Determine the [x, y] coordinate at the center of the cell enclosing the given text.  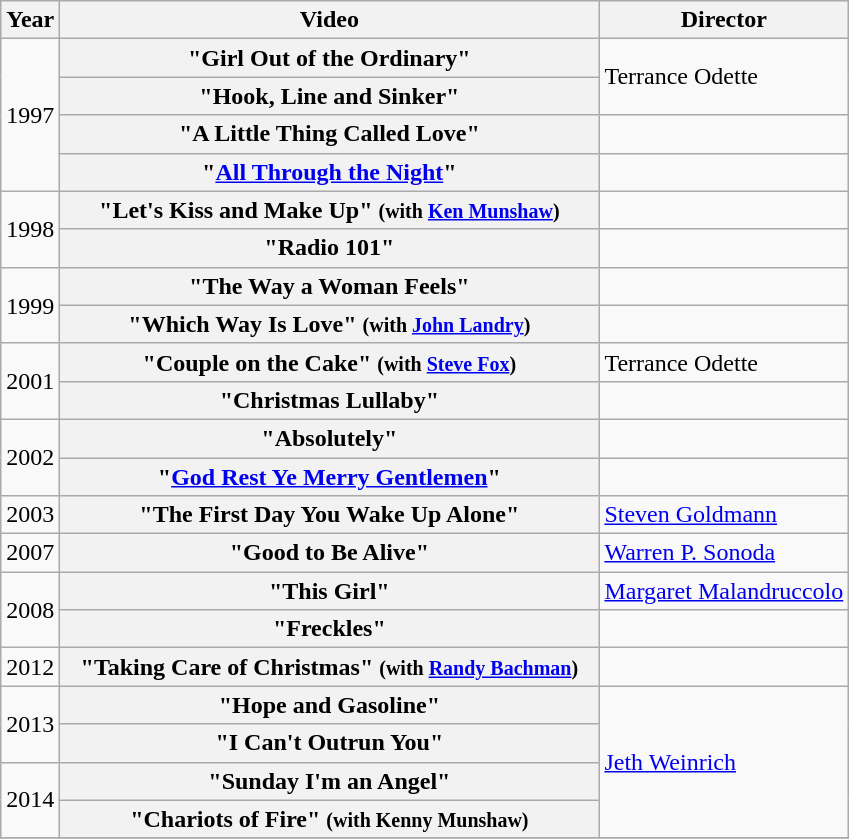
Director [724, 20]
"I Can't Outrun You" [330, 743]
"Christmas Lullaby" [330, 400]
2003 [30, 515]
Steven Goldmann [724, 515]
"Freckles" [330, 629]
"The First Day You Wake Up Alone" [330, 515]
"Which Way Is Love" (with John Landry) [330, 324]
"Hope and Gasoline" [330, 705]
"Couple on the Cake" (with Steve Fox) [330, 362]
"Radio 101" [330, 248]
Year [30, 20]
"Chariots of Fire" (with Kenny Munshaw) [330, 819]
2002 [30, 457]
2014 [30, 800]
Jeth Weinrich [724, 762]
1997 [30, 115]
"Sunday I'm an Angel" [330, 781]
"Let's Kiss and Make Up" (with Ken Munshaw) [330, 210]
1999 [30, 305]
2001 [30, 381]
2007 [30, 553]
2008 [30, 610]
1998 [30, 229]
Warren P. Sonoda [724, 553]
"Girl Out of the Ordinary" [330, 58]
Margaret Malandruccolo [724, 591]
"Good to Be Alive" [330, 553]
"Absolutely" [330, 438]
"This Girl" [330, 591]
"The Way a Woman Feels" [330, 286]
"Taking Care of Christmas" (with Randy Bachman) [330, 667]
2012 [30, 667]
"All Through the Night" [330, 172]
"God Rest Ye Merry Gentlemen" [330, 477]
Video [330, 20]
"A Little Thing Called Love" [330, 134]
2013 [30, 724]
"Hook, Line and Sinker" [330, 96]
